Identify which cell holds the provided text, then report its [x, y] central coordinate. 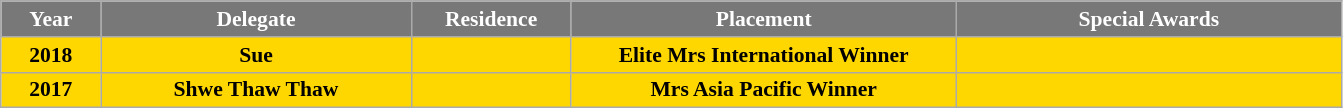
Placement [764, 19]
2017 [51, 90]
Residence [491, 19]
Year [51, 19]
Mrs Asia Pacific Winner [764, 90]
Sue [256, 55]
Special Awards [1148, 19]
Delegate [256, 19]
Elite Mrs International Winner [764, 55]
Shwe Thaw Thaw [256, 90]
2018 [51, 55]
